Extract the (x, y) coordinate from the center of the cell holding the provided text.  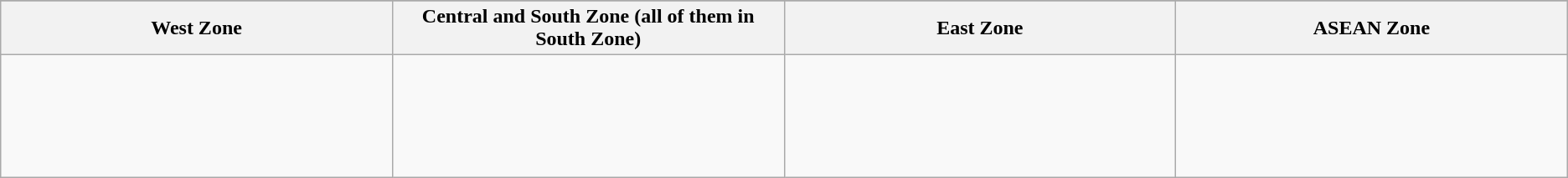
West Zone (197, 28)
Central and South Zone (all of them in South Zone) (588, 28)
East Zone (980, 28)
ASEAN Zone (1372, 28)
